Extract the [X, Y] coordinate from the center of the cell holding the provided text.  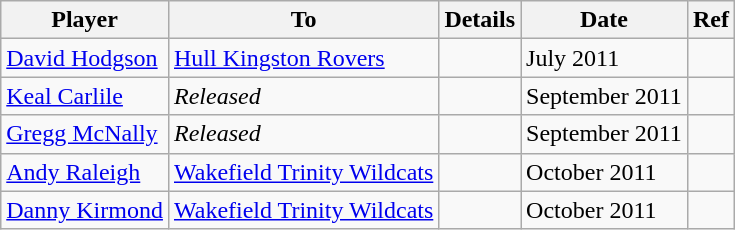
Keal Carlile [85, 96]
July 2011 [604, 58]
Player [85, 20]
Details [480, 20]
To [303, 20]
Date [604, 20]
Ref [710, 20]
Hull Kingston Rovers [303, 58]
Danny Kirmond [85, 210]
Gregg McNally [85, 134]
Andy Raleigh [85, 172]
David Hodgson [85, 58]
